Locate the cell with the specified text and output its [x, y] center coordinate. 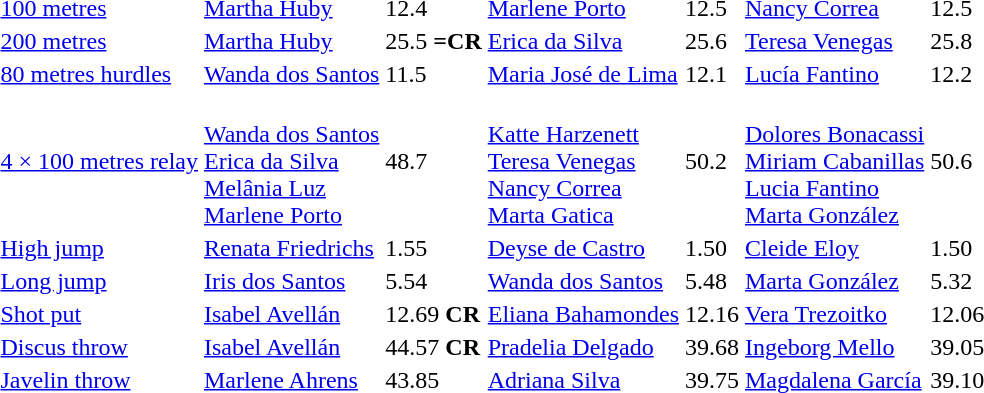
Cleide Eloy [834, 248]
Martha Huby [291, 41]
Ingeborg Mello [834, 347]
Lucía Fantino [834, 74]
Eliana Bahamondes [583, 314]
Vera Trezoitko [834, 314]
Dolores BonacassiMiriam CabanillasLucia FantinoMarta González [834, 161]
Renata Friedrichs [291, 248]
Maria José de Lima [583, 74]
25.6 [712, 41]
Erica da Silva [583, 41]
44.57 CR [434, 347]
11.5 [434, 74]
Marta González [834, 281]
50.2 [712, 161]
5.54 [434, 281]
39.68 [712, 347]
48.7 [434, 161]
12.16 [712, 314]
Katte HarzenettTeresa VenegasNancy CorreaMarta Gatica [583, 161]
Iris dos Santos [291, 281]
5.48 [712, 281]
Deyse de Castro [583, 248]
1.50 [712, 248]
12.1 [712, 74]
12.69 CR [434, 314]
1.55 [434, 248]
25.5 =CR [434, 41]
Teresa Venegas [834, 41]
Pradelia Delgado [583, 347]
Wanda dos SantosErica da SilvaMelânia LuzMarlene Porto [291, 161]
